Output the (x, y) coordinate of the center of the cell containing the given text.  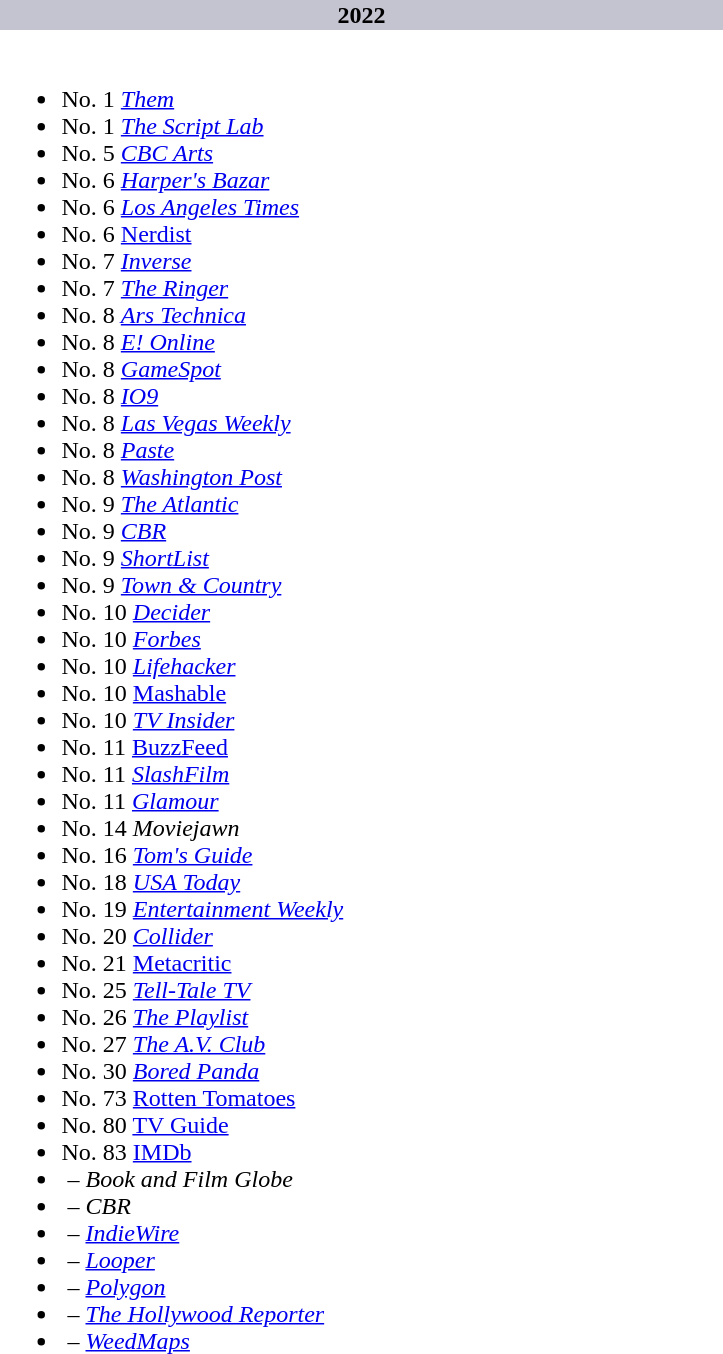
2022 (362, 15)
